Output the [x, y] coordinate of the center of the cell containing the given text.  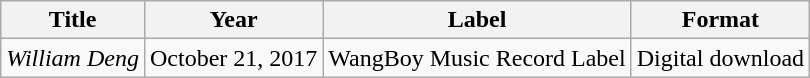
WangBoy Music Record Label [477, 58]
Label [477, 20]
Digital download [720, 58]
Title [73, 20]
William Deng [73, 58]
Year [233, 20]
October 21, 2017 [233, 58]
Format [720, 20]
